Find where the given text appears and provide that cell's center as (X, Y) coordinate. 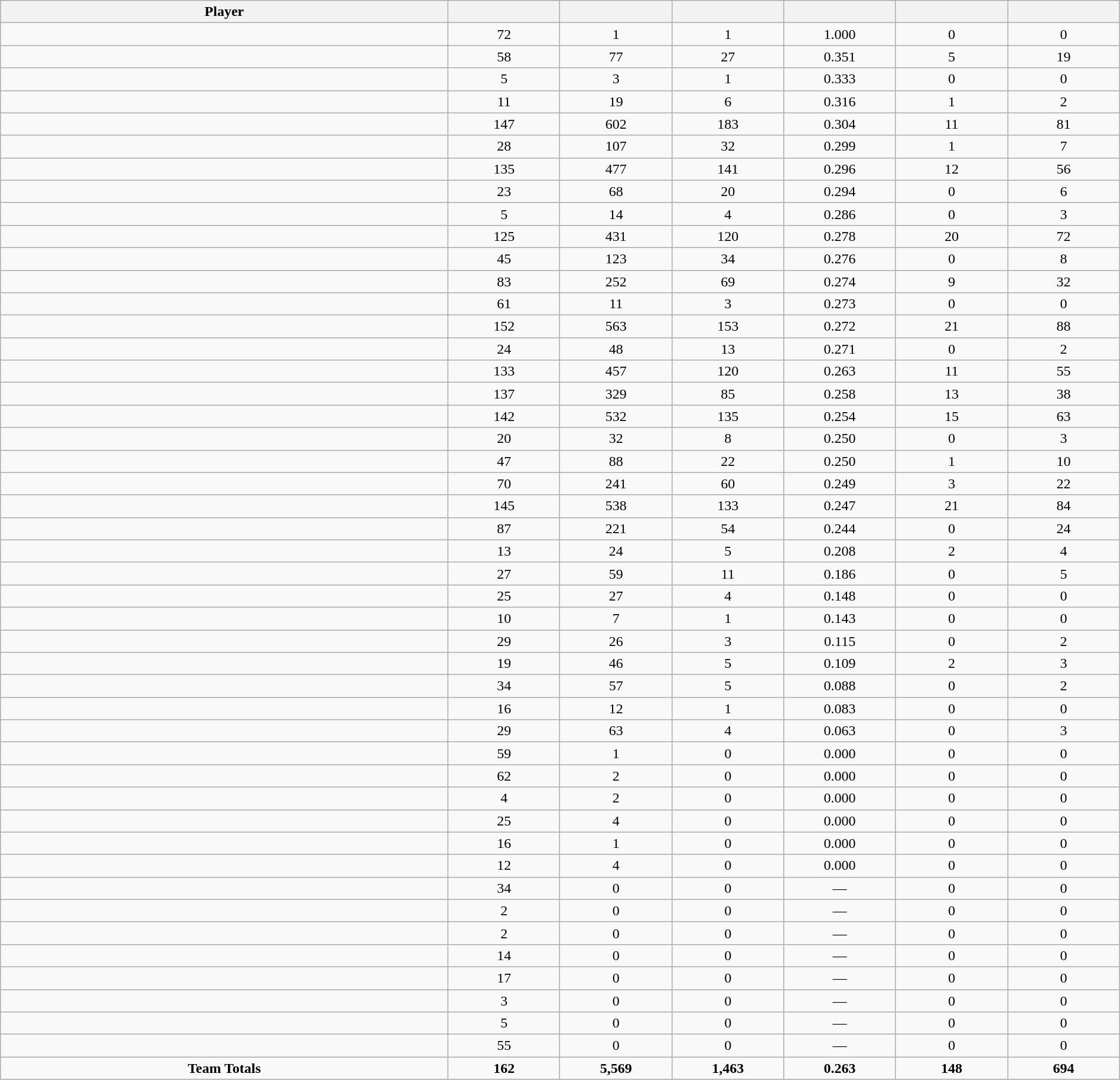
0.294 (840, 191)
0.244 (840, 528)
48 (616, 349)
87 (504, 528)
532 (616, 416)
47 (504, 461)
123 (616, 259)
0.063 (840, 731)
153 (728, 327)
62 (504, 776)
70 (504, 484)
0.316 (840, 102)
0.254 (840, 416)
0.276 (840, 259)
538 (616, 506)
145 (504, 506)
84 (1063, 506)
17 (504, 978)
0.351 (840, 57)
457 (616, 371)
0.247 (840, 506)
0.304 (840, 124)
147 (504, 124)
0.333 (840, 79)
61 (504, 304)
241 (616, 484)
221 (616, 528)
602 (616, 124)
28 (504, 146)
477 (616, 169)
38 (1063, 394)
60 (728, 484)
0.299 (840, 146)
148 (951, 1068)
107 (616, 146)
1.000 (840, 34)
183 (728, 124)
Team Totals (224, 1068)
0.274 (840, 282)
0.273 (840, 304)
58 (504, 57)
137 (504, 394)
46 (616, 664)
56 (1063, 169)
77 (616, 57)
68 (616, 191)
252 (616, 282)
5,569 (616, 1068)
45 (504, 259)
329 (616, 394)
0.148 (840, 596)
57 (616, 686)
0.208 (840, 551)
0.272 (840, 327)
0.296 (840, 169)
1,463 (728, 1068)
69 (728, 282)
431 (616, 236)
563 (616, 327)
0.286 (840, 214)
125 (504, 236)
0.115 (840, 641)
0.271 (840, 349)
Player (224, 12)
85 (728, 394)
142 (504, 416)
0.109 (840, 664)
0.258 (840, 394)
152 (504, 327)
0.278 (840, 236)
162 (504, 1068)
694 (1063, 1068)
0.249 (840, 484)
9 (951, 282)
0.143 (840, 618)
0.083 (840, 709)
141 (728, 169)
54 (728, 528)
81 (1063, 124)
0.088 (840, 686)
23 (504, 191)
15 (951, 416)
0.186 (840, 573)
83 (504, 282)
26 (616, 641)
